From the cell containing the given text, extract its center point as (x, y) coordinate. 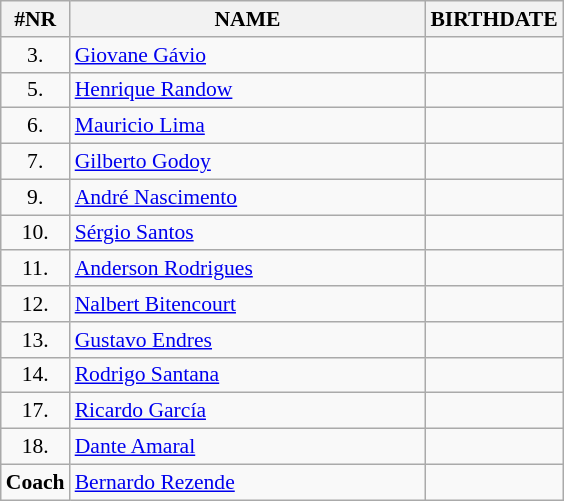
17. (36, 411)
11. (36, 269)
9. (36, 197)
3. (36, 55)
5. (36, 90)
Ricardo García (248, 411)
BIRTHDATE (494, 19)
Coach (36, 482)
André Nascimento (248, 197)
Henrique Randow (248, 90)
Nalbert Bitencourt (248, 304)
12. (36, 304)
Anderson Rodrigues (248, 269)
Mauricio Lima (248, 126)
Bernardo Rezende (248, 482)
18. (36, 447)
Sérgio Santos (248, 233)
NAME (248, 19)
14. (36, 375)
Gustavo Endres (248, 340)
#NR (36, 19)
13. (36, 340)
Giovane Gávio (248, 55)
10. (36, 233)
Dante Amaral (248, 447)
6. (36, 126)
Rodrigo Santana (248, 375)
Gilberto Godoy (248, 162)
7. (36, 162)
